Pinpoint the cell where the given text exists, returning its (x, y) midpoint coordinate. 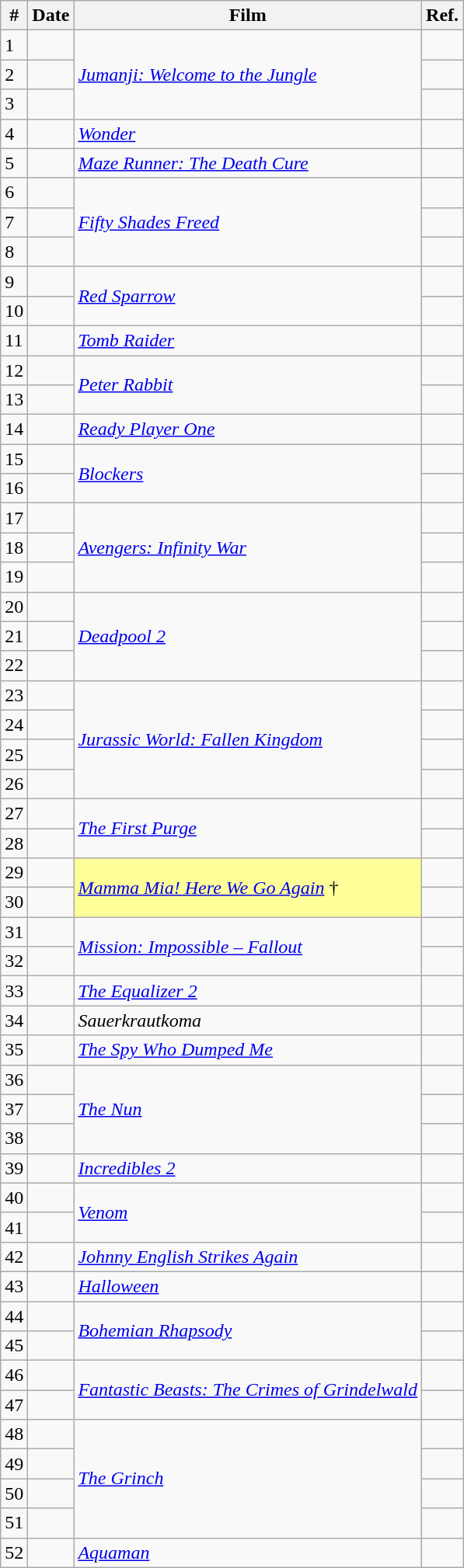
24 (14, 725)
28 (14, 843)
The Grinch (248, 1479)
Johnny English Strikes Again (248, 1257)
2 (14, 75)
27 (14, 813)
18 (14, 548)
26 (14, 784)
Halloween (248, 1286)
25 (14, 754)
52 (14, 1552)
20 (14, 607)
Aquaman (248, 1552)
Mission: Impossible – Fallout (248, 947)
Ready Player One (248, 429)
12 (14, 370)
21 (14, 636)
23 (14, 695)
42 (14, 1257)
Maze Runner: The Death Cure (248, 163)
13 (14, 400)
Incredibles 2 (248, 1168)
7 (14, 222)
Ref. (443, 16)
Avengers: Infinity War (248, 548)
22 (14, 666)
4 (14, 134)
30 (14, 902)
37 (14, 1109)
Date (51, 16)
34 (14, 1020)
9 (14, 281)
# (14, 16)
29 (14, 873)
32 (14, 961)
47 (14, 1405)
33 (14, 991)
43 (14, 1286)
44 (14, 1316)
15 (14, 459)
Sauerkrautkoma (248, 1020)
Deadpool 2 (248, 636)
40 (14, 1198)
Wonder (248, 134)
Film (248, 16)
16 (14, 488)
17 (14, 518)
The Nun (248, 1109)
Red Sparrow (248, 296)
36 (14, 1080)
Fantastic Beasts: The Crimes of Grindelwald (248, 1390)
50 (14, 1493)
Fifty Shades Freed (248, 222)
The Equalizer 2 (248, 991)
Mamma Mia! Here We Go Again † (248, 888)
39 (14, 1168)
31 (14, 932)
Peter Rabbit (248, 385)
Tomb Raider (248, 340)
49 (14, 1464)
Jurassic World: Fallen Kingdom (248, 739)
51 (14, 1523)
10 (14, 311)
6 (14, 193)
Jumanji: Welcome to the Jungle (248, 75)
41 (14, 1227)
8 (14, 252)
45 (14, 1346)
46 (14, 1375)
19 (14, 577)
48 (14, 1434)
35 (14, 1050)
14 (14, 429)
3 (14, 104)
The First Purge (248, 828)
Venom (248, 1212)
Bohemian Rhapsody (248, 1331)
The Spy Who Dumped Me (248, 1050)
1 (14, 45)
5 (14, 163)
38 (14, 1139)
11 (14, 340)
Blockers (248, 474)
